Locate the cell with the specified text and output its [x, y] center coordinate. 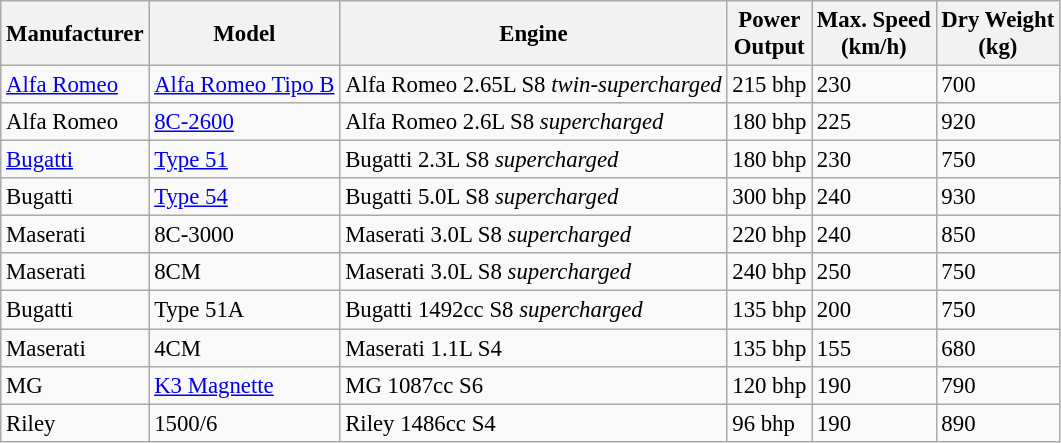
Dry Weight (kg) [998, 34]
8C-2600 [244, 122]
K3 Magnette [244, 385]
Max. Speed (km/h) [874, 34]
850 [998, 235]
250 [874, 273]
120 bhp [770, 385]
8CM [244, 273]
Riley [75, 423]
Model [244, 34]
700 [998, 85]
96 bhp [770, 423]
300 bhp [770, 197]
790 [998, 385]
155 [874, 348]
Alfa Romeo 2.6L S8 supercharged [534, 122]
4CM [244, 348]
890 [998, 423]
Bugatti 2.3L S8 supercharged [534, 160]
Manufacturer [75, 34]
PowerOutput [770, 34]
Engine [534, 34]
MG [75, 385]
Maserati 1.1L S4 [534, 348]
220 bhp [770, 235]
Alfa Romeo Tipo B [244, 85]
Type 51 [244, 160]
200 [874, 310]
Bugatti 5.0L S8 supercharged [534, 197]
680 [998, 348]
Riley 1486cc S4 [534, 423]
215 bhp [770, 85]
Type 54 [244, 197]
1500/6 [244, 423]
Type 51A [244, 310]
Alfa Romeo 2.65L S8 twin-supercharged [534, 85]
Bugatti 1492cc S8 supercharged [534, 310]
MG 1087cc S6 [534, 385]
920 [998, 122]
8C-3000 [244, 235]
930 [998, 197]
225 [874, 122]
240 bhp [770, 273]
